Identify which cell holds the provided text, then report its (x, y) central coordinate. 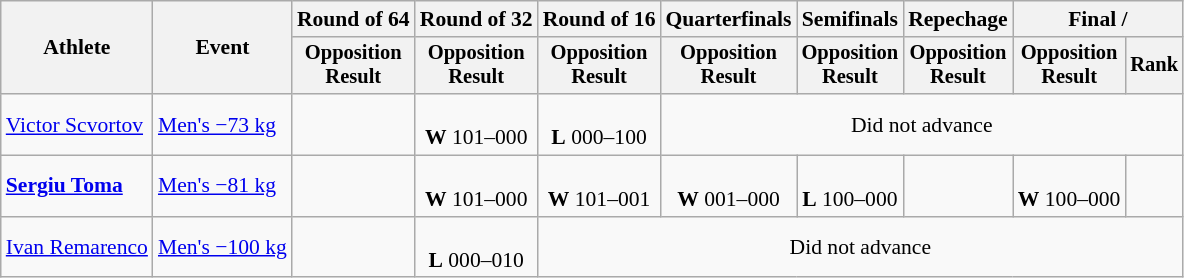
Event (222, 48)
Men's −81 kg (222, 186)
Rank (1154, 66)
Sergiu Toma (77, 186)
Men's −100 kg (222, 248)
Semifinals (850, 19)
Round of 64 (354, 19)
Athlete (77, 48)
W 101–001 (600, 186)
Round of 32 (476, 19)
L 000–010 (476, 248)
Final / (1098, 19)
L 000–100 (600, 124)
Ivan Remarenco (77, 248)
Round of 16 (600, 19)
Repechage (958, 19)
Men's −73 kg (222, 124)
W 001–000 (728, 186)
Victor Scvortov (77, 124)
L 100–000 (850, 186)
Quarterfinals (728, 19)
W 100–000 (1070, 186)
